Return (x, y) of the center of cell containing provided text 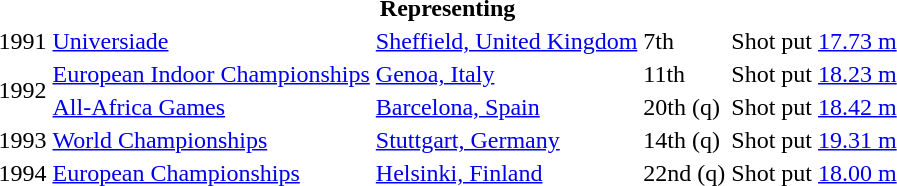
Genoa, Italy (506, 74)
Stuttgart, Germany (506, 140)
14th (q) (684, 140)
7th (684, 41)
European Indoor Championships (211, 74)
Universiade (211, 41)
20th (q) (684, 107)
11th (684, 74)
All-Africa Games (211, 107)
World Championships (211, 140)
Barcelona, Spain (506, 107)
Sheffield, United Kingdom (506, 41)
